Scan for the cell matching the given text and deliver its [X, Y] coordinate at center. 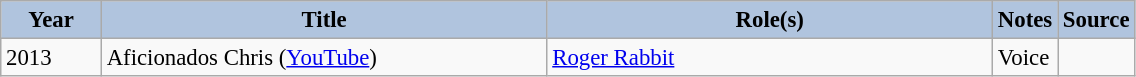
Year [52, 20]
Role(s) [770, 20]
Notes [1026, 20]
Aficionados Chris (YouTube) [324, 58]
Voice [1026, 58]
Title [324, 20]
Roger Rabbit [770, 58]
2013 [52, 58]
Source [1096, 20]
